Scan for the cell matching the given text and deliver its [X, Y] coordinate at center. 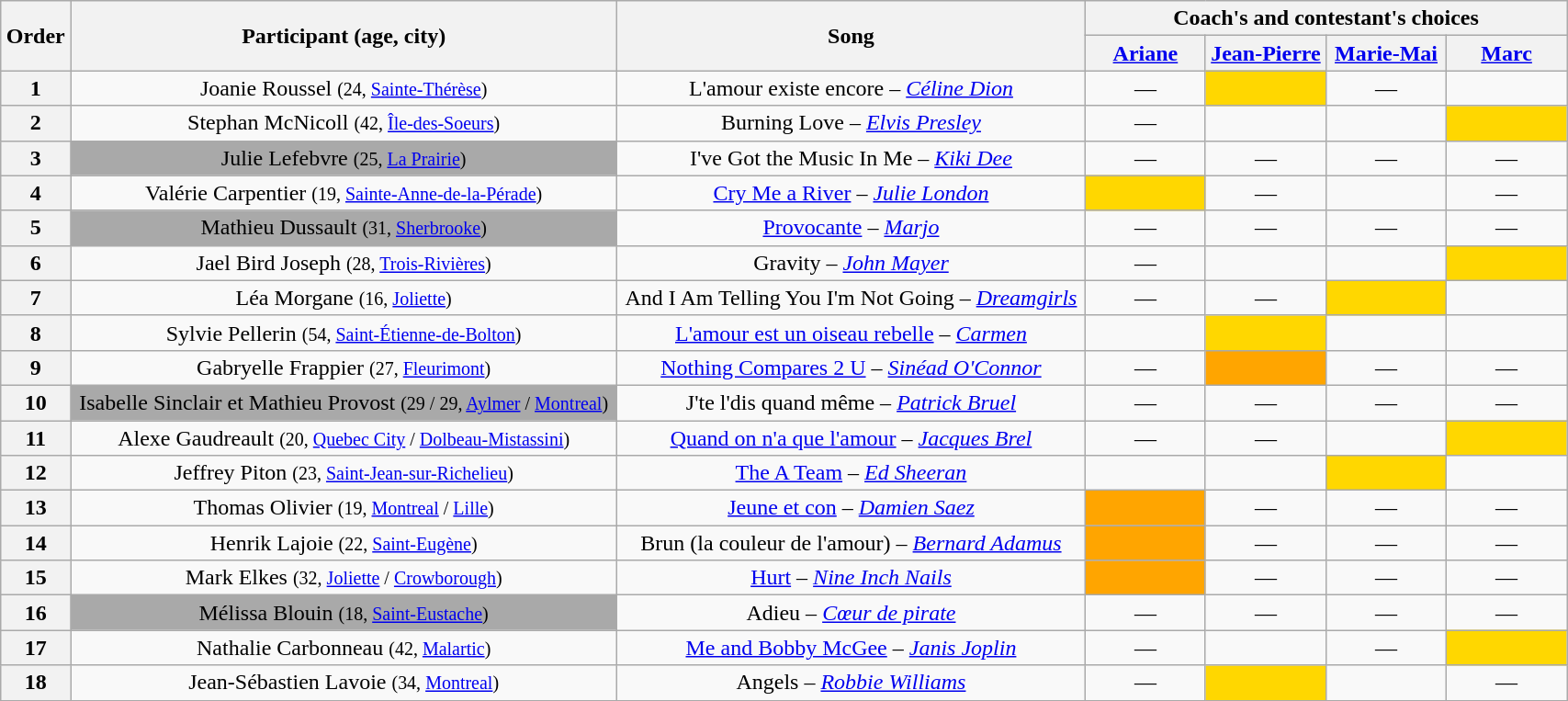
Me and Bobby McGee – Janis Joplin [852, 648]
Julie Lefebvre (25, La Prairie) [344, 158]
Hurt – Nine Inch Nails [852, 578]
L'amour existe encore – Céline Dion [852, 88]
Léa Morgane (16, Joliette) [344, 298]
L'amour est un oiseau rebelle – Carmen [852, 333]
Brun (la couleur de l'amour) – Bernard Adamus [852, 543]
Isabelle Sinclair et Mathieu Provost (29 / 29, Aylmer / Montreal) [344, 402]
Mélissa Blouin (18, Saint-Eustache) [344, 613]
10 [36, 402]
Valérie Carpentier (19, Sainte-Anne-de-la-Pérade) [344, 193]
And I Am Telling You I'm Not Going – Dreamgirls [852, 298]
Marc [1506, 53]
Adieu – Cœur de pirate [852, 613]
Marie-Mai [1387, 53]
Stephan McNicoll (42, Île-des-Soeurs) [344, 123]
Gravity – John Mayer [852, 263]
Cry Me a River – Julie London [852, 193]
1 [36, 88]
12 [36, 473]
Jean-Sébastien Lavoie (34, Montreal) [344, 683]
14 [36, 543]
13 [36, 508]
Provocante – Marjo [852, 228]
J'te l'dis quand même – Patrick Bruel [852, 402]
Ariane [1145, 53]
11 [36, 438]
9 [36, 367]
Jeune et con – Damien Saez [852, 508]
2 [36, 123]
Jael Bird Joseph (28, Trois-Rivières) [344, 263]
Jean-Pierre [1266, 53]
15 [36, 578]
Participant (age, city) [344, 36]
Thomas Olivier (19, Montreal / Lille) [344, 508]
7 [36, 298]
Gabryelle Frappier (27, Fleurimont) [344, 367]
Angels – Robbie Williams [852, 683]
Mathieu Dussault (31, Sherbrooke) [344, 228]
8 [36, 333]
Alexe Gaudreault (20, Quebec City / Dolbeau-Mistassini) [344, 438]
Burning Love – Elvis Presley [852, 123]
3 [36, 158]
Quand on n'a que l'amour – Jacques Brel [852, 438]
Song [852, 36]
Nothing Compares 2 U – Sinéad O'Connor [852, 367]
Sylvie Pellerin (54, Saint-Étienne-de-Bolton) [344, 333]
18 [36, 683]
Jeffrey Piton (23, Saint-Jean-sur-Richelieu) [344, 473]
The A Team – Ed Sheeran [852, 473]
Order [36, 36]
I've Got the Music In Me – Kiki Dee [852, 158]
17 [36, 648]
Henrik Lajoie (22, Saint-Eugène) [344, 543]
Mark Elkes (32, Joliette / Crowborough) [344, 578]
4 [36, 193]
Nathalie Carbonneau (42, Malartic) [344, 648]
16 [36, 613]
Coach's and contestant's choices [1325, 18]
5 [36, 228]
Joanie Roussel (24, Sainte-Thérèse) [344, 88]
6 [36, 263]
